For the text-containing cell, return its midpoint in (x, y) coordinate format. 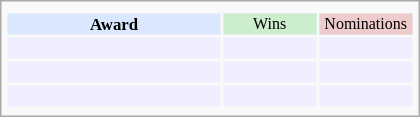
Wins (270, 24)
Award (114, 24)
Nominations (366, 24)
